Find where the given text appears and provide that cell's center as [x, y] coordinate. 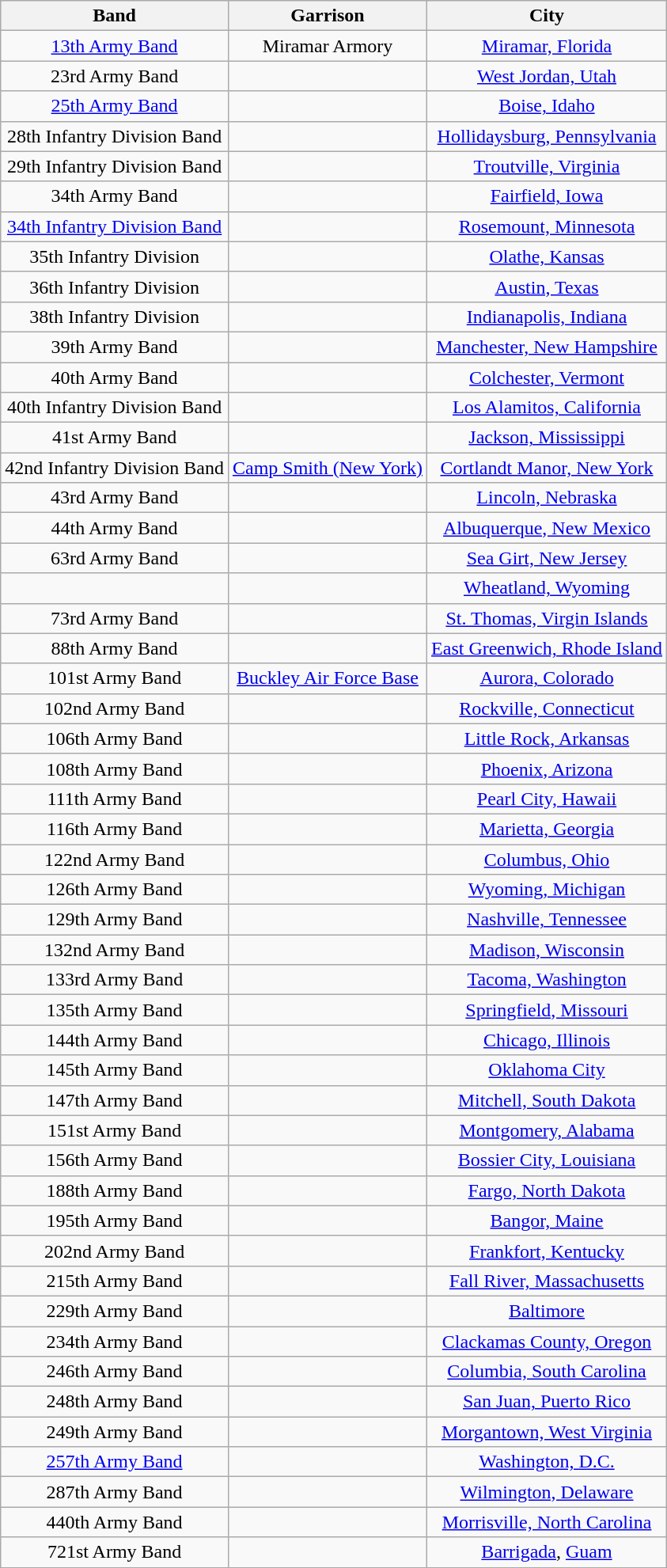
101st Army Band [115, 678]
73rd Army Band [115, 618]
St. Thomas, Virgin Islands [548, 618]
Nashville, Tennessee [548, 920]
202nd Army Band [115, 1251]
106th Army Band [115, 738]
West Jordan, Utah [548, 76]
147th Army Band [115, 1100]
Clackamas County, Oregon [548, 1342]
Montgomery, Alabama [548, 1130]
Miramar Armory [328, 46]
Fairfield, Iowa [548, 196]
440th Army Band [115, 1522]
Rosemount, Minnesota [548, 226]
Columbus, Ohio [548, 859]
Little Rock, Arkansas [548, 738]
195th Army Band [115, 1221]
Columbia, South Carolina [548, 1372]
23rd Army Band [115, 76]
63rd Army Band [115, 558]
151st Army Band [115, 1130]
29th Infantry Division Band [115, 166]
156th Army Band [115, 1160]
Jackson, Mississippi [548, 438]
Aurora, Colorado [548, 678]
28th Infantry Division Band [115, 136]
Springfield, Missouri [548, 1010]
East Greenwich, Rhode Island [548, 648]
126th Army Band [115, 890]
Olathe, Kansas [548, 256]
44th Army Band [115, 528]
13th Army Band [115, 46]
135th Army Band [115, 1010]
248th Army Band [115, 1402]
188th Army Band [115, 1190]
129th Army Band [115, 920]
Bangor, Maine [548, 1221]
Hollidaysburg, Pennsylvania [548, 136]
Miramar, Florida [548, 46]
Troutville, Virginia [548, 166]
102nd Army Band [115, 708]
122nd Army Band [115, 859]
234th Army Band [115, 1342]
Cortlandt Manor, New York [548, 468]
Wilmington, Delaware [548, 1492]
721st Army Band [115, 1552]
34th Army Band [115, 196]
133rd Army Band [115, 980]
35th Infantry Division [115, 256]
246th Army Band [115, 1372]
Phoenix, Arizona [548, 769]
Lincoln, Nebraska [548, 498]
Frankfort, Kentucky [548, 1251]
38th Infantry Division [115, 317]
Barrigada, Guam [548, 1552]
249th Army Band [115, 1432]
Sea Girt, New Jersey [548, 558]
Fargo, North Dakota [548, 1190]
Mitchell, South Dakota [548, 1100]
108th Army Band [115, 769]
Morrisville, North Carolina [548, 1522]
145th Army Band [115, 1070]
40th Infantry Division Band [115, 408]
40th Army Band [115, 378]
111th Army Band [115, 799]
Band [115, 16]
132nd Army Band [115, 950]
Marietta, Georgia [548, 829]
Manchester, New Hampshire [548, 347]
39th Army Band [115, 347]
San Juan, Puerto Rico [548, 1402]
34th Infantry Division Band [115, 226]
42nd Infantry Division Band [115, 468]
287th Army Band [115, 1492]
229th Army Band [115, 1311]
Austin, Texas [548, 287]
36th Infantry Division [115, 287]
Baltimore [548, 1311]
Rockville, Connecticut [548, 708]
116th Army Band [115, 829]
Indianapolis, Indiana [548, 317]
City [548, 16]
Wyoming, Michigan [548, 890]
Fall River, Massachusetts [548, 1281]
Washington, D.C. [548, 1462]
Tacoma, Washington [548, 980]
Colchester, Vermont [548, 378]
41st Army Band [115, 438]
Madison, Wisconsin [548, 950]
Los Alamitos, California [548, 408]
Oklahoma City [548, 1070]
Boise, Idaho [548, 106]
215th Army Band [115, 1281]
Albuquerque, New Mexico [548, 528]
Bossier City, Louisiana [548, 1160]
Chicago, Illinois [548, 1040]
Wheatland, Wyoming [548, 588]
144th Army Band [115, 1040]
25th Army Band [115, 106]
Camp Smith (New York) [328, 468]
257th Army Band [115, 1462]
Pearl City, Hawaii [548, 799]
Morgantown, West Virginia [548, 1432]
Buckley Air Force Base [328, 678]
Garrison [328, 16]
43rd Army Band [115, 498]
88th Army Band [115, 648]
